Detect which cell encompasses the target text, then output its (x, y) center coordinate. 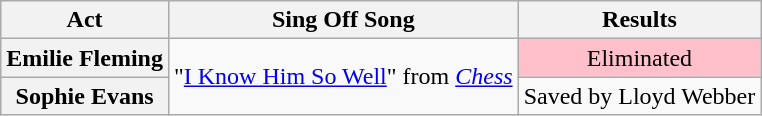
Results (640, 20)
"I Know Him So Well" from Chess (343, 77)
Sing Off Song (343, 20)
Sophie Evans (85, 96)
Eliminated (640, 58)
Emilie Fleming (85, 58)
Saved by Lloyd Webber (640, 96)
Act (85, 20)
